Output the (x, y) coordinate of the center of the cell containing the given text.  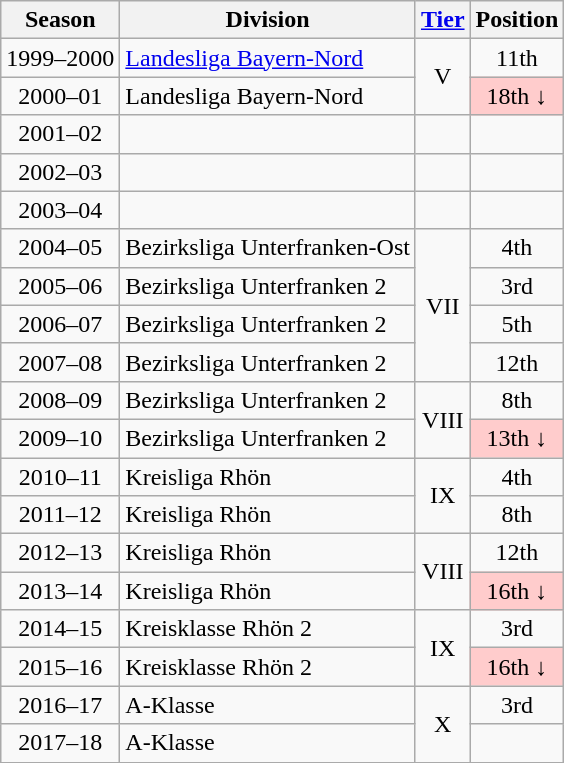
Position (517, 20)
2007–08 (60, 362)
2004–05 (60, 248)
11th (517, 58)
1999–2000 (60, 58)
2015–16 (60, 667)
2006–07 (60, 324)
18th ↓ (517, 96)
2010–11 (60, 477)
2011–12 (60, 515)
Tier (442, 20)
2013–14 (60, 591)
2016–17 (60, 705)
Season (60, 20)
Division (268, 20)
2017–18 (60, 743)
2002–03 (60, 172)
Bezirksliga Unterfranken-Ost (268, 248)
2008–09 (60, 400)
2012–13 (60, 553)
5th (517, 324)
2009–10 (60, 438)
2005–06 (60, 286)
2000–01 (60, 96)
V (442, 77)
2003–04 (60, 210)
2001–02 (60, 134)
13th ↓ (517, 438)
X (442, 724)
VII (442, 305)
2014–15 (60, 629)
